Determine the [X, Y] coordinate at the center of the cell enclosing the given text.  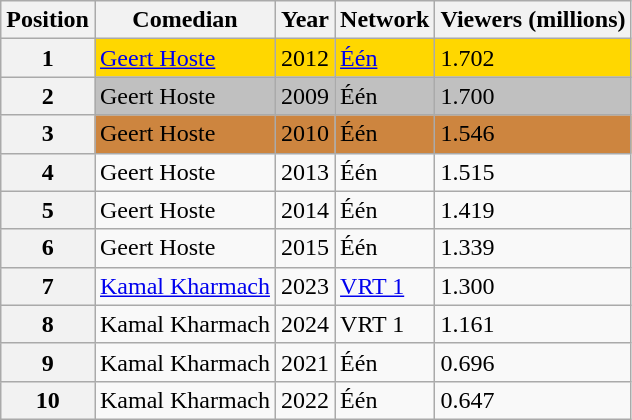
1.419 [533, 210]
2015 [304, 248]
0.696 [533, 362]
5 [48, 210]
2010 [304, 134]
1.515 [533, 172]
1.702 [533, 58]
1.300 [533, 286]
1.700 [533, 96]
2012 [304, 58]
2022 [304, 400]
2009 [304, 96]
2014 [304, 210]
10 [48, 400]
3 [48, 134]
1.339 [533, 248]
2024 [304, 324]
Comedian [184, 20]
2013 [304, 172]
0.647 [533, 400]
Viewers (millions) [533, 20]
6 [48, 248]
4 [48, 172]
2 [48, 96]
Position [48, 20]
2023 [304, 286]
Year [304, 20]
9 [48, 362]
7 [48, 286]
Network [385, 20]
1 [48, 58]
1.546 [533, 134]
1.161 [533, 324]
2021 [304, 362]
8 [48, 324]
